Identify which cell holds the provided text, then report its [X, Y] central coordinate. 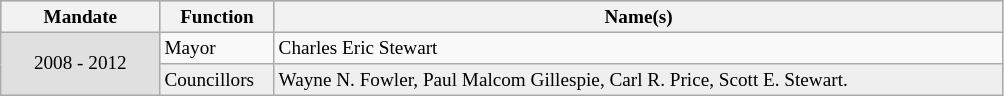
Name(s) [638, 17]
Mandate [80, 17]
2008 - 2012 [80, 64]
Councillors [217, 80]
Mayor [217, 48]
Charles Eric Stewart [638, 48]
Function [217, 17]
Wayne N. Fowler, Paul Malcom Gillespie, Carl R. Price, Scott E. Stewart. [638, 80]
